For the text-containing cell, return its midpoint in (x, y) coordinate format. 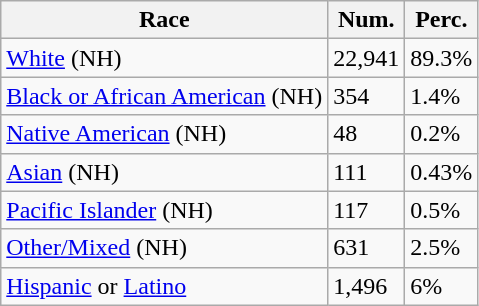
Native American (NH) (164, 134)
Num. (366, 20)
1.4% (442, 96)
354 (366, 96)
48 (366, 134)
111 (366, 172)
Race (164, 20)
0.5% (442, 210)
Asian (NH) (164, 172)
1,496 (366, 286)
White (NH) (164, 58)
Other/Mixed (NH) (164, 248)
Hispanic or Latino (164, 286)
0.2% (442, 134)
117 (366, 210)
6% (442, 286)
2.5% (442, 248)
Pacific Islander (NH) (164, 210)
0.43% (442, 172)
22,941 (366, 58)
89.3% (442, 58)
Perc. (442, 20)
631 (366, 248)
Black or African American (NH) (164, 96)
